Detect which cell encompasses the target text, then output its [X, Y] center coordinate. 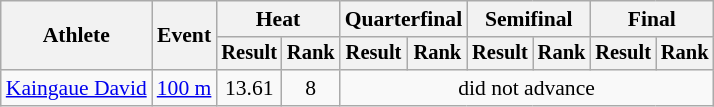
Athlete [76, 36]
Quarterfinal [404, 19]
8 [311, 88]
Final [652, 19]
13.61 [249, 88]
Event [184, 36]
100 m [184, 88]
Semifinal [528, 19]
Kaingaue David [76, 88]
Heat [278, 19]
did not advance [527, 88]
